Capture the cell that displays the provided text and extract its [X, Y] central coordinate. 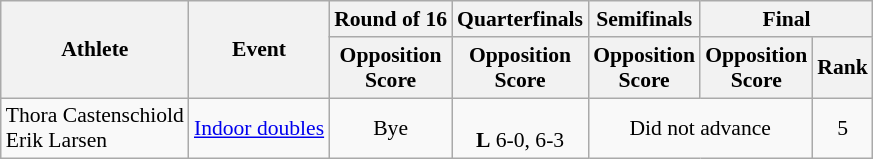
Athlete [95, 50]
Rank [842, 68]
Bye [390, 128]
Did not advance [700, 128]
Quarterfinals [520, 19]
Semifinals [644, 19]
Final [786, 19]
Round of 16 [390, 19]
Event [259, 50]
L 6-0, 6-3 [520, 128]
Thora Castenschiold Erik Larsen [95, 128]
5 [842, 128]
Indoor doubles [259, 128]
